Output the (X, Y) coordinate of the center of the cell containing the given text.  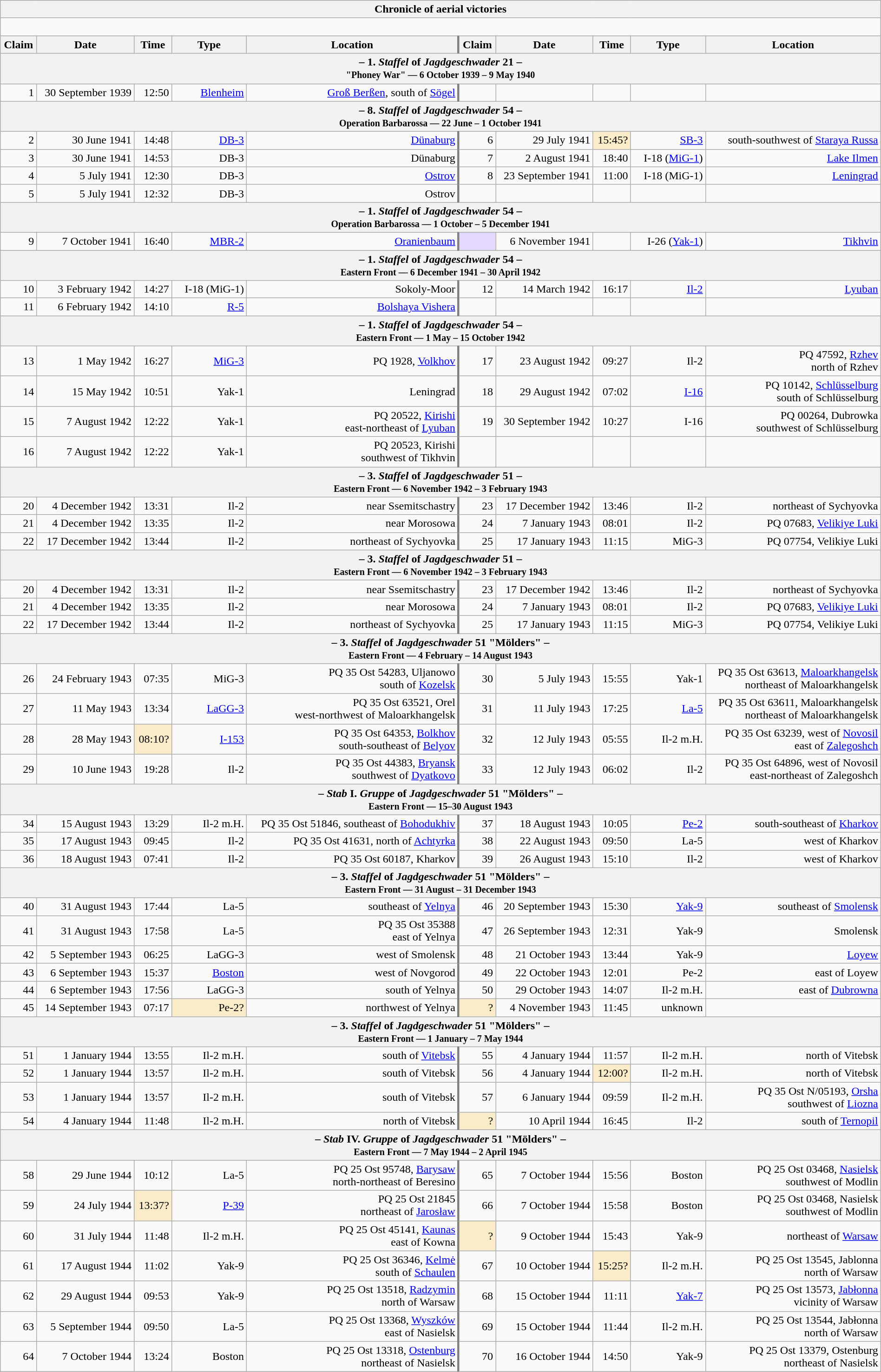
11:45 (611, 1007)
I-153 (209, 739)
17 August 1944 (85, 1266)
5 September 1943 (85, 954)
1 (19, 92)
4 November 1943 (545, 1007)
14:48 (152, 140)
PQ 25 Ost 21845 northeast of Jarosław (352, 1206)
11:02 (152, 1266)
Groß Berßen, south of Sögel (352, 92)
5 September 1944 (85, 1326)
15:58 (611, 1206)
67 (477, 1266)
34 (19, 823)
09:53 (152, 1296)
– 1. Staffel of Jagdgeschwader 21 –"Phoney War" — 6 October 1939 – 9 May 1940 (440, 69)
Blenheim (209, 92)
Oranienbaum (352, 241)
9 (19, 241)
29 July 1941 (545, 140)
09:59 (611, 1097)
12:30 (152, 176)
63 (19, 1326)
41 (19, 931)
Loyew (793, 954)
10 (19, 289)
58 (19, 1175)
4 (19, 176)
17:58 (152, 931)
2 August 1941 (545, 158)
12:01 (611, 972)
33 (477, 769)
48 (477, 954)
15:25? (611, 1266)
PQ 35 Ost 54283, Uljanowo south of Kozelsk (352, 679)
11:44 (611, 1326)
65 (477, 1175)
PQ 35 Ost 63613, Maloarkhangelsk northeast of Maloarkhangelsk (793, 679)
49 (477, 972)
68 (477, 1296)
6 February 1942 (85, 307)
24 July 1944 (85, 1206)
Lake Ilmen (793, 158)
30 September 1939 (85, 92)
PQ 25 Ost 36346, Kelmė south of Schaulen (352, 1266)
northeast of Warsaw (793, 1235)
Sokoly-Moor (352, 289)
PQ 35 Ost 35388 east of Yelnya (352, 931)
06:25 (152, 954)
MBR-2 (209, 241)
PQ 35 Ost 63239, west of Novosil east of Zalegoshch (793, 739)
27 (19, 709)
45 (19, 1007)
26 (19, 679)
I-26 (Yak-1) (668, 241)
11 May 1943 (85, 709)
2 (19, 140)
52 (19, 1073)
15:56 (611, 1175)
15:30 (611, 907)
northwest of Yelnya (352, 1007)
15:55 (611, 679)
PQ 25 Ost 13318, Ostenburg northeast of Nasielsk (352, 1356)
61 (19, 1266)
11:00 (611, 176)
west of Novgorod (352, 972)
23 September 1941 (545, 176)
21 October 1943 (545, 954)
PQ 25 Ost 13544, Jabłonna north of Warsaw (793, 1326)
55 (477, 1056)
southeast of Smolensk (793, 907)
10 April 1944 (545, 1121)
51 (19, 1056)
16:40 (152, 241)
18:40 (611, 158)
PQ 00264, Dubrowka southwest of Schlüsselburg (793, 422)
13:24 (152, 1356)
PQ 25 Ost 13545, Jablonna north of Warsaw (793, 1266)
70 (477, 1356)
23 August 1942 (545, 361)
14 March 1942 (545, 289)
28 May 1943 (85, 739)
12:32 (152, 193)
07:41 (152, 859)
Yak-7 (668, 1296)
29 (19, 769)
PQ 35 Ost 51846, southeast of Bohodukhiv (352, 823)
53 (19, 1097)
31 (477, 709)
Lyuban (793, 289)
– 3. Staffel of Jagdgeschwader 51 "Mölders" –Eastern Front — 4 February – 14 August 1943 (440, 648)
south-southeast of Kharkov (793, 823)
13 (19, 361)
south of Yelnya (352, 990)
50 (477, 990)
Smolensk (793, 931)
PQ 10142, Schlüsselburgsouth of Schlüsselburg (793, 391)
15 May 1942 (85, 391)
south of Ternopil (793, 1121)
17 August 1943 (85, 841)
19 (477, 422)
12:00? (611, 1073)
30 (477, 679)
20 September 1943 (545, 907)
36 (19, 859)
14:50 (611, 1356)
Pe-2? (209, 1007)
PQ 35 Ost 63611, Maloarkhangelsk northeast of Maloarkhangelsk (793, 709)
Chronicle of aerial victories (440, 9)
– Stab IV. Gruppe of Jagdgeschwader 51 "Mölders" –Eastern Front — 7 May 1944 – 2 April 1945 (440, 1145)
15:37 (152, 972)
26 September 1943 (545, 931)
18 (477, 391)
– 3. Staffel of Jagdgeschwader 51 "Mölders" –Eastern Front — 1 January – 7 May 1944 (440, 1031)
09:45 (152, 841)
PQ 25 Ost 13368, Wyszków east of Nasielsk (352, 1326)
east of Loyew (793, 972)
29 June 1944 (85, 1175)
08:10? (152, 739)
30 September 1942 (545, 422)
17 (477, 361)
PQ 20522, Kirishi east-northeast of Lyuban (352, 422)
3 February 1942 (85, 289)
PQ 25 Ost 13573, Jabłonnavicinity of Warsaw (793, 1296)
14 September 1943 (85, 1007)
10 October 1944 (545, 1266)
29 August 1944 (85, 1296)
SB-3 (668, 140)
14:27 (152, 289)
31 July 1944 (85, 1235)
44 (19, 990)
16 October 1944 (545, 1356)
11 July 1943 (545, 709)
6 January 1944 (545, 1097)
06:02 (611, 769)
17:56 (152, 990)
15 (19, 422)
29 October 1943 (545, 990)
13:37? (152, 1206)
6 November 1941 (545, 241)
26 August 1943 (545, 859)
56 (477, 1073)
9 October 1944 (545, 1235)
6 (477, 140)
west of Smolensk (352, 954)
16:45 (611, 1121)
Bolshaya Vishera (352, 307)
– 8. Staffel of Jagdgeschwader 54 –Operation Barbarossa — 22 June – 1 October 1941 (440, 116)
09:27 (611, 361)
10:27 (611, 422)
42 (19, 954)
8 (477, 176)
59 (19, 1206)
7 (477, 158)
PQ 35 Ost 60187, Kharkov (352, 859)
05:55 (611, 739)
60 (19, 1235)
PQ 25 Ost 13379, Ostenburg northeast of Nasielsk (793, 1356)
19:28 (152, 769)
– 1. Staffel of Jagdgeschwader 54 –Eastern Front — 1 May – 15 October 1942 (440, 331)
13:29 (152, 823)
10:05 (611, 823)
P-39 (209, 1206)
PQ 25 Ost 95748, Barysaw north-northeast of Beresino (352, 1175)
14:10 (152, 307)
38 (477, 841)
12:31 (611, 931)
11:57 (611, 1056)
14:07 (611, 990)
07:35 (152, 679)
PQ 25 Ost 45141, Kaunas east of Kowna (352, 1235)
– 1. Staffel of Jagdgeschwader 54 –Eastern Front — 6 December 1941 – 30 April 1942 (440, 265)
PQ 1928, Volkhov (352, 361)
Tikhvin (793, 241)
PQ 35 Ost 41631, north of Achtyrka (352, 841)
10:51 (152, 391)
– 3. Staffel of Jagdgeschwader 51 "Mölders" –Eastern Front — 31 August – 31 December 1943 (440, 882)
57 (477, 1097)
07:17 (152, 1007)
62 (19, 1296)
14:53 (152, 158)
16:27 (152, 361)
66 (477, 1206)
11:11 (611, 1296)
13:34 (152, 709)
PQ 20523, Kirishi southwest of Tikhvin (352, 451)
14 (19, 391)
PQ 35 Ost 44383, Bryansk southwest of Dyatkovo (352, 769)
east of Dubrowna (793, 990)
37 (477, 823)
unknown (668, 1007)
07:02 (611, 391)
16 (19, 451)
R-5 (209, 307)
15:45? (611, 140)
10:12 (152, 1175)
– 1. Staffel of Jagdgeschwader 54 –Operation Barbarossa — 1 October – 5 December 1941 (440, 217)
32 (477, 739)
PQ 35 Ost 64896, west of Novosil east-northeast of Zalegoshch (793, 769)
13:55 (152, 1056)
1 May 1942 (85, 361)
PQ 35 Ost 63521, Orel west-northwest of Maloarkhangelsk (352, 709)
29 August 1942 (545, 391)
64 (19, 1356)
PQ 25 Ost 13518, Radzymin north of Warsaw (352, 1296)
15:43 (611, 1235)
15:10 (611, 859)
43 (19, 972)
16:17 (611, 289)
28 (19, 739)
47 (477, 931)
40 (19, 907)
3 (19, 158)
12:50 (152, 92)
10 June 1943 (85, 769)
12 (477, 289)
7 October 1941 (85, 241)
69 (477, 1326)
PQ 47592, Rzhevnorth of Rzhev (793, 361)
PQ 35 Ost N/05193, Orsha southwest of Liozna (793, 1097)
5 (19, 193)
PQ 35 Ost 64353, Bolkhov south-southeast of Belyov (352, 739)
22 October 1943 (545, 972)
22 August 1943 (545, 841)
35 (19, 841)
46 (477, 907)
24 February 1943 (85, 679)
south-southwest of Staraya Russa (793, 140)
17:25 (611, 709)
39 (477, 859)
11 (19, 307)
15 August 1943 (85, 823)
5 July 1943 (545, 679)
17:44 (152, 907)
– Stab I. Gruppe of Jagdgeschwader 51 "Mölders" –Eastern Front — 15–30 August 1943 (440, 800)
southeast of Yelnya (352, 907)
54 (19, 1121)
